Detect which cell encompasses the target text, then output its [X, Y] center coordinate. 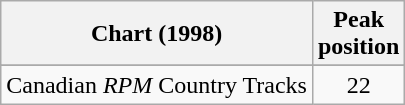
22 [358, 85]
Peakposition [358, 34]
Canadian RPM Country Tracks [157, 85]
Chart (1998) [157, 34]
